Identify which cell holds the provided text, then report its [X, Y] central coordinate. 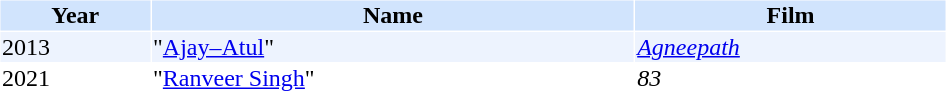
Agneepath [791, 47]
Film [791, 15]
2013 [75, 47]
"Ajay–Atul" [394, 47]
Name [394, 15]
Year [75, 15]
